Scan for the cell matching the given text and deliver its [x, y] coordinate at center. 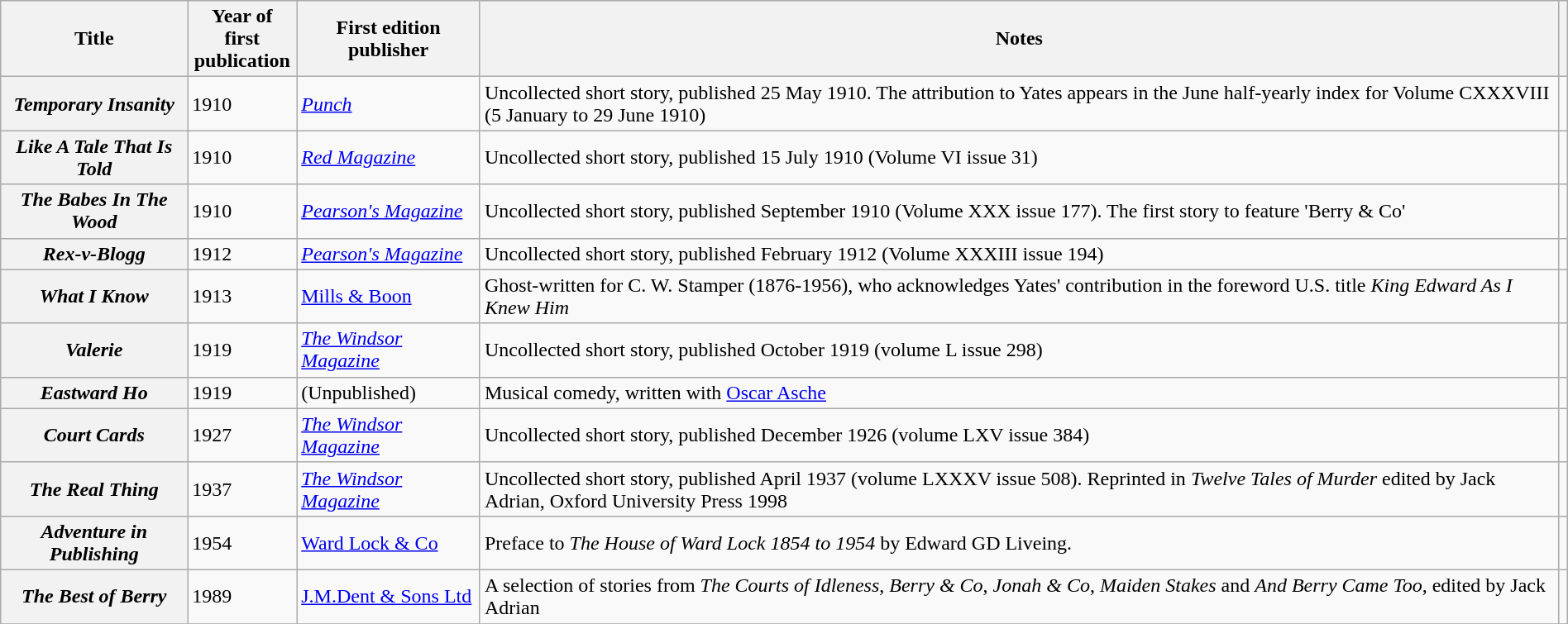
Ward Lock & Co [389, 542]
Valerie [94, 350]
Title [94, 39]
1937 [242, 489]
Like A Tale That Is Told [94, 157]
Mills & Boon [389, 296]
Musical comedy, written with Oscar Asche [1019, 393]
1989 [242, 597]
The Real Thing [94, 489]
Adventure in Publishing [94, 542]
Uncollected short story, published February 1912 (Volume XXXIII issue 194) [1019, 254]
Punch [389, 104]
1913 [242, 296]
Rex-v-Blogg [94, 254]
Eastward Ho [94, 393]
Preface to The House of Ward Lock 1854 to 1954 by Edward GD Liveing. [1019, 542]
Temporary Insanity [94, 104]
Uncollected short story, published October 1919 (volume L issue 298) [1019, 350]
What I Know [94, 296]
1912 [242, 254]
J.M.Dent & Sons Ltd [389, 597]
The Babes In The Wood [94, 212]
Uncollected short story, published September 1910 (Volume XXX issue 177). The first story to feature 'Berry & Co' [1019, 212]
Uncollected short story, published 15 July 1910 (Volume VI issue 31) [1019, 157]
(Unpublished) [389, 393]
Red Magazine [389, 157]
First edition publisher [389, 39]
A selection of stories from The Courts of Idleness, Berry & Co, Jonah & Co, Maiden Stakes and And Berry Came Too, edited by Jack Adrian [1019, 597]
Ghost-written for C. W. Stamper (1876-1956), who acknowledges Yates' contribution in the foreword U.S. title King Edward As I Knew Him [1019, 296]
Notes [1019, 39]
Court Cards [94, 435]
1927 [242, 435]
1954 [242, 542]
Year of firstpublication [242, 39]
Uncollected short story, published December 1926 (volume LXV issue 384) [1019, 435]
The Best of Berry [94, 597]
